Scan for the cell matching the given text and deliver its [X, Y] coordinate at center. 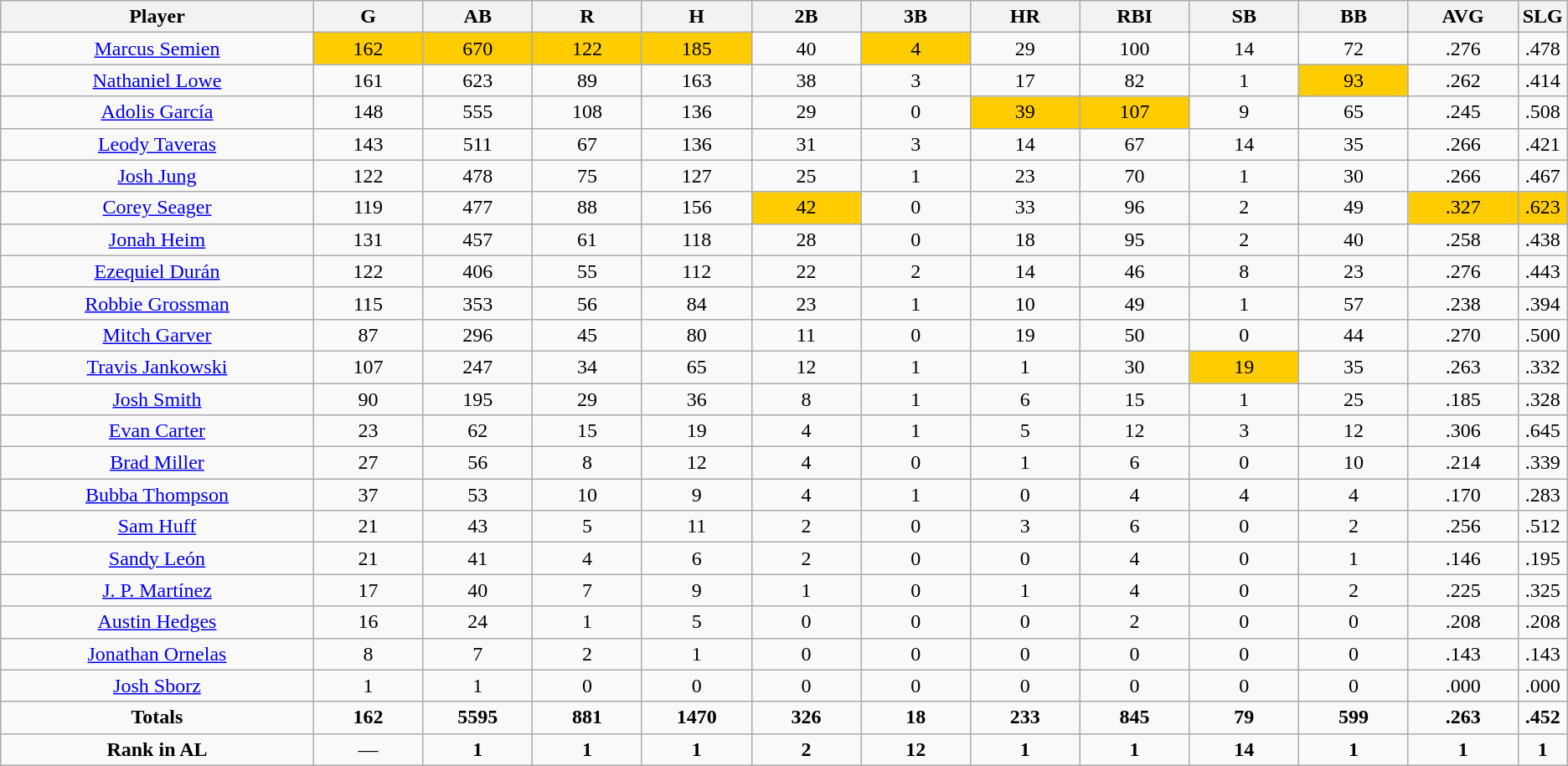
161 [369, 80]
39 [1025, 112]
28 [806, 239]
115 [369, 303]
163 [697, 80]
.245 [1462, 112]
.623 [1543, 208]
43 [477, 527]
353 [477, 303]
185 [697, 49]
Josh Smith [157, 399]
G [369, 17]
881 [588, 717]
195 [477, 399]
89 [588, 80]
Marcus Semien [157, 49]
.645 [1543, 431]
845 [1134, 717]
Nathaniel Lowe [157, 80]
Adolis García [157, 112]
93 [1354, 80]
44 [1354, 335]
57 [1354, 303]
22 [806, 271]
61 [588, 239]
H [697, 17]
511 [477, 144]
.238 [1462, 303]
.225 [1462, 590]
Sandy León [157, 558]
.467 [1543, 176]
.283 [1543, 495]
Josh Jung [157, 176]
Player [157, 17]
Leody Taveras [157, 144]
.414 [1543, 80]
79 [1245, 717]
88 [588, 208]
.421 [1543, 144]
.306 [1462, 431]
112 [697, 271]
R [588, 17]
478 [477, 176]
.327 [1462, 208]
24 [477, 622]
119 [369, 208]
156 [697, 208]
406 [477, 271]
75 [588, 176]
Austin Hedges [157, 622]
.262 [1462, 80]
.339 [1543, 463]
37 [369, 495]
Evan Carter [157, 431]
.195 [1543, 558]
Bubba Thompson [157, 495]
SLG [1543, 17]
36 [697, 399]
Totals [157, 717]
5595 [477, 717]
Josh Sborz [157, 686]
53 [477, 495]
.325 [1543, 590]
131 [369, 239]
Robbie Grossman [157, 303]
326 [806, 717]
.146 [1462, 558]
2B [806, 17]
45 [588, 335]
1470 [697, 717]
3B [916, 17]
70 [1134, 176]
.394 [1543, 303]
.270 [1462, 335]
148 [369, 112]
42 [806, 208]
.478 [1543, 49]
118 [697, 239]
.170 [1462, 495]
Sam Huff [157, 527]
.443 [1543, 271]
87 [369, 335]
.500 [1543, 335]
Jonah Heim [157, 239]
96 [1134, 208]
SB [1245, 17]
J. P. Martínez [157, 590]
296 [477, 335]
.185 [1462, 399]
.438 [1543, 239]
27 [369, 463]
.214 [1462, 463]
670 [477, 49]
41 [477, 558]
Rank in AL [157, 749]
.258 [1462, 239]
62 [477, 431]
95 [1134, 239]
38 [806, 80]
Brad Miller [157, 463]
RBI [1134, 17]
34 [588, 367]
82 [1134, 80]
Corey Seager [157, 208]
.328 [1543, 399]
BB [1354, 17]
HR [1025, 17]
Travis Jankowski [157, 367]
72 [1354, 49]
Mitch Garver [157, 335]
AB [477, 17]
.508 [1543, 112]
599 [1354, 717]
247 [477, 367]
.452 [1543, 717]
55 [588, 271]
457 [477, 239]
AVG [1462, 17]
46 [1134, 271]
555 [477, 112]
108 [588, 112]
477 [477, 208]
33 [1025, 208]
.512 [1543, 527]
50 [1134, 335]
— [369, 749]
Jonathan Ornelas [157, 654]
143 [369, 144]
623 [477, 80]
80 [697, 335]
90 [369, 399]
127 [697, 176]
.332 [1543, 367]
100 [1134, 49]
31 [806, 144]
Ezequiel Durán [157, 271]
16 [369, 622]
84 [697, 303]
233 [1025, 717]
.256 [1462, 527]
